Return [X, Y] of the center of cell containing provided text 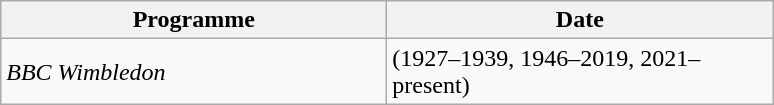
Programme [194, 20]
(1927–1939, 1946–2019, 2021–present) [580, 72]
BBC Wimbledon [194, 72]
Date [580, 20]
